Output the (X, Y) coordinate of the center of the cell containing the given text.  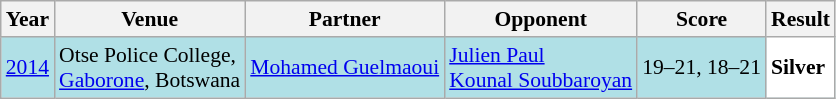
Partner (344, 19)
Julien Paul Kounal Soubbaroyan (540, 68)
Result (800, 19)
2014 (28, 68)
Mohamed Guelmaoui (344, 68)
Venue (150, 19)
Silver (800, 68)
Opponent (540, 19)
Score (702, 19)
Year (28, 19)
Otse Police College,Gaborone, Botswana (150, 68)
19–21, 18–21 (702, 68)
